Search for the cell housing the specified text and yield its [x, y] center coordinate. 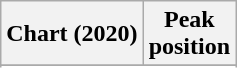
Chart (2020) [72, 34]
Peakposition [189, 34]
